From the cell containing the given text, extract its center point as (X, Y) coordinate. 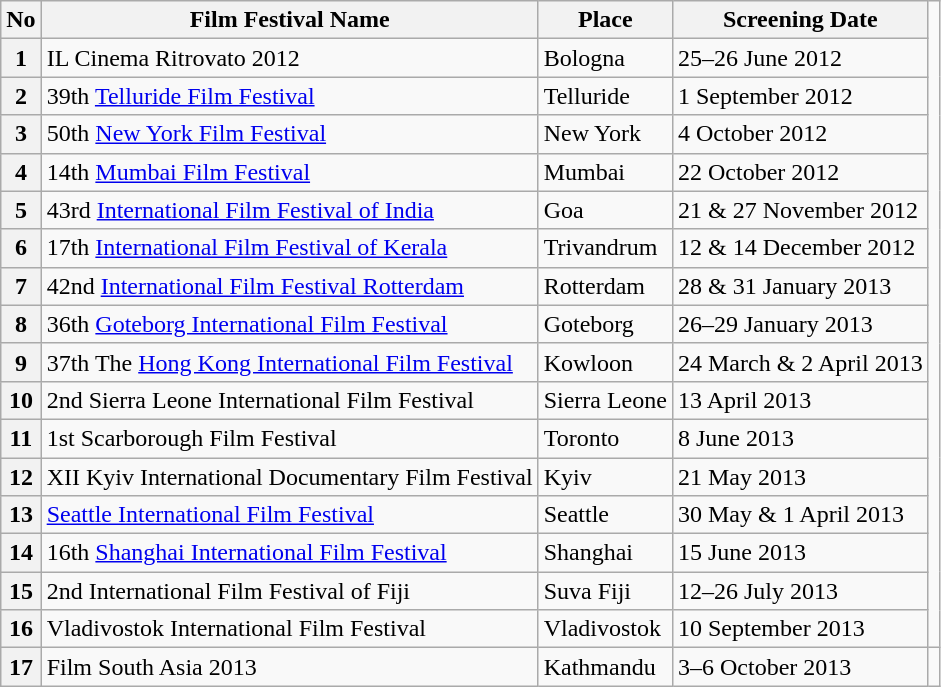
7 (21, 286)
IL Cinema Ritrovato 2012 (290, 58)
6 (21, 248)
New York (605, 134)
50th New York Film Festival (290, 134)
Shanghai (605, 553)
1 (21, 58)
14 (21, 553)
9 (21, 362)
43rd International Film Festival of India (290, 210)
17th International Film Festival of Kerala (290, 248)
2 (21, 96)
Goa (605, 210)
8 (21, 324)
10 September 2013 (800, 629)
Goteborg (605, 324)
Kathmandu (605, 667)
42nd International Film Festival Rotterdam (290, 286)
22 October 2012 (800, 172)
21 & 27 November 2012 (800, 210)
Place (605, 20)
3–6 October 2013 (800, 667)
30 May & 1 April 2013 (800, 515)
XII Kyiv International Documentary Film Festival (290, 477)
Trivandrum (605, 248)
13 April 2013 (800, 400)
Toronto (605, 438)
11 (21, 438)
Seattle (605, 515)
28 & 31 January 2013 (800, 286)
Vladivostok (605, 629)
No (21, 20)
3 (21, 134)
Film Festival Name (290, 20)
16 (21, 629)
Rotterdam (605, 286)
36th Goteborg International Film Festival (290, 324)
4 (21, 172)
Screening Date (800, 20)
Vladivostok International Film Festival (290, 629)
21 May 2013 (800, 477)
4 October 2012 (800, 134)
Suva Fiji (605, 591)
14th Mumbai Film Festival (290, 172)
Seattle International Film Festival (290, 515)
17 (21, 667)
25–26 June 2012 (800, 58)
8 June 2013 (800, 438)
Mumbai (605, 172)
39th Telluride Film Festival (290, 96)
15 June 2013 (800, 553)
Sierra Leone (605, 400)
24 March & 2 April 2013 (800, 362)
5 (21, 210)
12 & 14 December 2012 (800, 248)
2nd Sierra Leone International Film Festival (290, 400)
Bologna (605, 58)
12–26 July 2013 (800, 591)
37th The Hong Kong International Film Festival (290, 362)
16th Shanghai International Film Festival (290, 553)
13 (21, 515)
Kyiv (605, 477)
2nd International Film Festival of Fiji (290, 591)
26–29 January 2013 (800, 324)
Telluride (605, 96)
1st Scarborough Film Festival (290, 438)
15 (21, 591)
Film South Asia 2013 (290, 667)
10 (21, 400)
1 September 2012 (800, 96)
12 (21, 477)
Kowloon (605, 362)
